Capture the cell that displays the provided text and extract its (x, y) central coordinate. 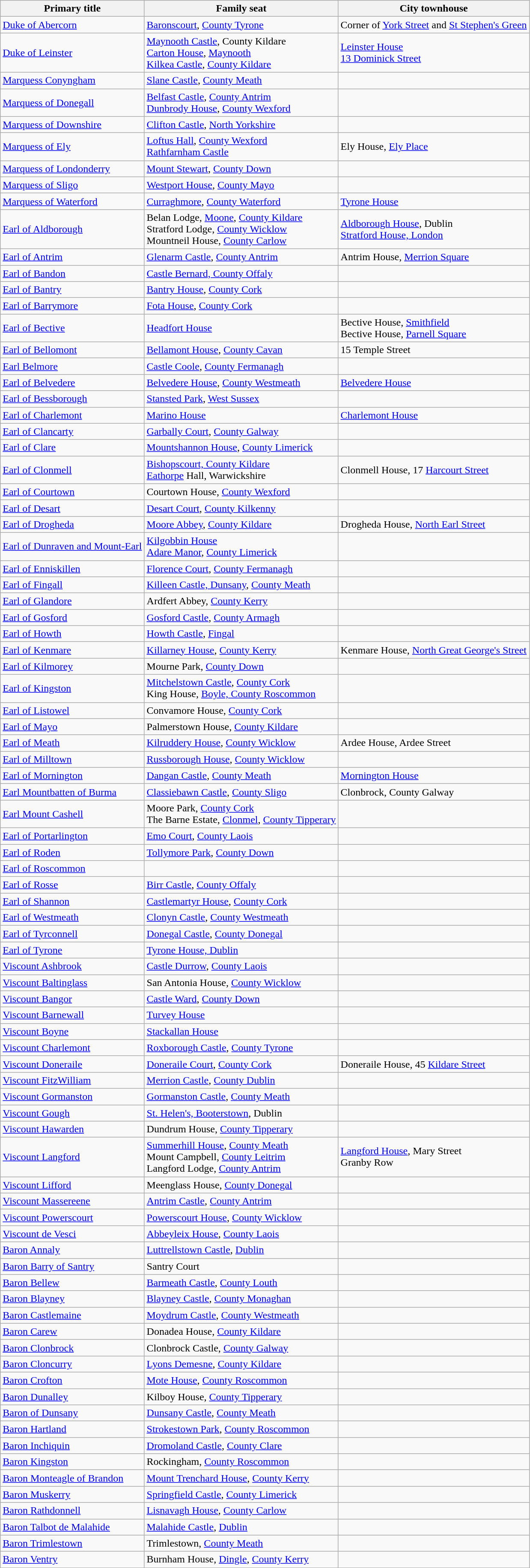
Aldborough House, DublinStratford House, London (434, 229)
Baron Talbot de Malahide (72, 1527)
Langford House, Mary StreetGranby Row (434, 1157)
Family seat (241, 9)
Gormanston Castle, County Meath (241, 1096)
Killarney House, County Kerry (241, 650)
Belfast Castle, County AntrimDunbrody House, County Wexford (241, 103)
Earl of Belvedere (72, 383)
Clifton Castle, North Yorkshire (241, 125)
Marquess Conyngham (72, 80)
Desart Court, County Kilkenny (241, 508)
Mitchelstown Castle, County CorkKing House, Boyle, County Roscommon (241, 688)
Glenarm Castle, County Antrim (241, 257)
Dunsany Castle, County Meath (241, 1413)
Blayney Castle, County Monaghan (241, 1299)
Baron Ventry (72, 1559)
Curraghmore, County Waterford (241, 201)
Earl of Dunraven and Mount-Earl (72, 546)
Headfort House (241, 328)
Moydrum Castle, County Westmeath (241, 1315)
Turvey House (241, 1015)
Bishopscourt, County KildareEathorpe Hall, Warwickshire (241, 470)
Luttrellstown Castle, Dublin (241, 1250)
Earl of Barrymore (72, 306)
Viscount Massereene (72, 1201)
City townhouse (434, 9)
Earl of Bellomont (72, 350)
Viscount Barnewall (72, 1015)
Earl of Clancarty (72, 431)
Donadea House, County Kildare (241, 1331)
Earl of Kingston (72, 688)
Viscount Gormanston (72, 1096)
Mount Trenchard House, County Kerry (241, 1478)
Bellamont House, County Cavan (241, 350)
Earl of Roscommon (72, 869)
Dromoland Castle, County Clare (241, 1446)
Antrim Castle, County Antrim (241, 1201)
Castle Ward, County Down (241, 999)
Corner of York Street and St Stephen's Green (434, 25)
Stansted Park, West Sussex (241, 399)
Duke of Abercorn (72, 25)
Baron Muskerry (72, 1494)
Baron Rathdonnell (72, 1511)
Moore Abbey, County Kildare (241, 524)
Santry Court (241, 1266)
Earl of Bandon (72, 273)
Marquess of Ely (72, 146)
Viscount Ashbrook (72, 966)
Baron Castlemaine (72, 1315)
Viscount Hawarden (72, 1129)
Viscount Langford (72, 1157)
Marino House (241, 415)
Strokestown Park, County Roscommon (241, 1429)
Tyrone House (434, 201)
Earl of Antrim (72, 257)
Earl of Meath (72, 743)
Ardfert Abbey, County Kerry (241, 601)
Earl of Aldborough (72, 229)
Baron Clonbrock (72, 1348)
Earl of Westmeath (72, 918)
Baron Bellew (72, 1283)
Meenglass House, County Donegal (241, 1185)
Westport House, County Mayo (241, 185)
Primary title (72, 9)
Viscount Lifford (72, 1185)
Palmerstown House, County Kildare (241, 727)
Baronscourt, County Tyrone (241, 25)
Malahide Castle, Dublin (241, 1527)
Summerhill House, County MeathMount Campbell, County LeitrimLangford Lodge, County Antrim (241, 1157)
Russborough House, County Wicklow (241, 759)
Earl of Milltown (72, 759)
Clonbrock, County Galway (434, 792)
Baron of Dunsany (72, 1413)
Burnham House, Dingle, County Kerry (241, 1559)
Earl Mount Cashell (72, 814)
Baron Crofton (72, 1380)
Lyons Demesne, County Kildare (241, 1364)
Earl of Courtown (72, 492)
Viscount de Vesci (72, 1234)
Classiebawn Castle, County Sligo (241, 792)
Lisnavagh House, County Carlow (241, 1511)
Tyrone House, Dublin (241, 950)
Dangan Castle, County Meath (241, 775)
Earl of Howth (72, 634)
Slane Castle, County Meath (241, 80)
Kilruddery House, County Wicklow (241, 743)
Viscount Doneraile (72, 1064)
Castle Durrow, County Laois (241, 966)
Earl of Fingall (72, 585)
Earl of Bective (72, 328)
Baron Carew (72, 1331)
Earl of Kilmorey (72, 666)
Roxborough Castle, County Tyrone (241, 1048)
Earl of Drogheda (72, 524)
Baron Hartland (72, 1429)
Viscount Gough (72, 1113)
Viscount FitzWilliam (72, 1080)
Ely House, Ely Place (434, 146)
Earl of Listowel (72, 710)
Barmeath Castle, County Louth (241, 1283)
Abbeyleix House, County Laois (241, 1234)
Baron Blayney (72, 1299)
Earl of Desart (72, 508)
Earl of Bessborough (72, 399)
Doneraile Court, County Cork (241, 1064)
Courtown House, County Wexford (241, 492)
Dundrum House, County Tipperary (241, 1129)
Loftus Hall, County WexfordRathfarnham Castle (241, 146)
Springfield Castle, County Limerick (241, 1494)
Earl Belmore (72, 366)
Earl of Mayo (72, 727)
Antrim House, Merrion Square (434, 257)
Mount Stewart, County Down (241, 169)
Donegal Castle, County Donegal (241, 934)
Belan Lodge, Moone, County KildareStratford Lodge, County WicklowMountneil House, County Carlow (241, 229)
Killeen Castle, Dunsany, County Meath (241, 585)
Earl of Shannon (72, 901)
Baron Monteagle of Brandon (72, 1478)
Viscount Bangor (72, 999)
Mountshannon House, County Limerick (241, 448)
Belvedere House (434, 383)
San Antonia House, County Wicklow (241, 983)
Gosford Castle, County Armagh (241, 618)
Earl Mountbatten of Burma (72, 792)
Maynooth Castle, County KildareCarton House, MaynoothKilkea Castle, County Kildare (241, 53)
Kilboy House, County Tipperary (241, 1396)
Baron Dunalley (72, 1396)
Powerscourt House, County Wicklow (241, 1218)
15 Temple Street (434, 350)
Clonyn Castle, County Westmeath (241, 918)
Leinster House13 Dominick Street (434, 53)
Earl of Portarlington (72, 836)
Earl of Tyrone (72, 950)
Baron Barry of Santry (72, 1266)
Viscount Baltinglass (72, 983)
Stackallan House (241, 1031)
Castlemartyr House, County Cork (241, 901)
Marquess of Sligo (72, 185)
Kilgobbin HouseAdare Manor, County Limerick (241, 546)
Baron Kingston (72, 1462)
Trimlestown, County Meath (241, 1543)
Moore Park, County CorkThe Barne Estate, Clonmel, County Tipperary (241, 814)
Marquess of Donegall (72, 103)
Viscount Boyne (72, 1031)
St. Helen's, Booterstown, Dublin (241, 1113)
Bantry House, County Cork (241, 290)
Convamore House, County Cork (241, 710)
Rockingham, County Roscommon (241, 1462)
Charlemont House (434, 415)
Earl of Rosse (72, 885)
Earl of Clonmell (72, 470)
Emo Court, County Laois (241, 836)
Bective House, SmithfieldBective House, Parnell Square (434, 328)
Mourne Park, County Down (241, 666)
Marquess of Downshire (72, 125)
Viscount Charlemont (72, 1048)
Castle Coole, County Fermanagh (241, 366)
Mote House, County Roscommon (241, 1380)
Earl of Charlemont (72, 415)
Belvedere House, County Westmeath (241, 383)
Doneraile House, 45 Kildare Street (434, 1064)
Earl of Gosford (72, 618)
Baron Trimlestown (72, 1543)
Birr Castle, County Offaly (241, 885)
Earl of Roden (72, 852)
Earl of Tyrconnell (72, 934)
Mornington House (434, 775)
Earl of Bantry (72, 290)
Clonmell House, 17 Harcourt Street (434, 470)
Drogheda House, North Earl Street (434, 524)
Tollymore Park, County Down (241, 852)
Earl of Mornington (72, 775)
Earl of Clare (72, 448)
Baron Inchiquin (72, 1446)
Baron Cloncurry (72, 1364)
Ardee House, Ardee Street (434, 743)
Earl of Glandore (72, 601)
Earl of Enniskillen (72, 569)
Marquess of Londonderry (72, 169)
Castle Bernard, County Offaly (241, 273)
Viscount Powerscourt (72, 1218)
Florence Court, County Fermanagh (241, 569)
Howth Castle, Fingal (241, 634)
Earl of Kenmare (72, 650)
Garbally Court, County Galway (241, 431)
Merrion Castle, County Dublin (241, 1080)
Clonbrock Castle, County Galway (241, 1348)
Fota House, County Cork (241, 306)
Marquess of Waterford (72, 201)
Kenmare House, North Great George's Street (434, 650)
Duke of Leinster (72, 53)
Baron Annaly (72, 1250)
